Capture the cell that displays the provided text and extract its [X, Y] central coordinate. 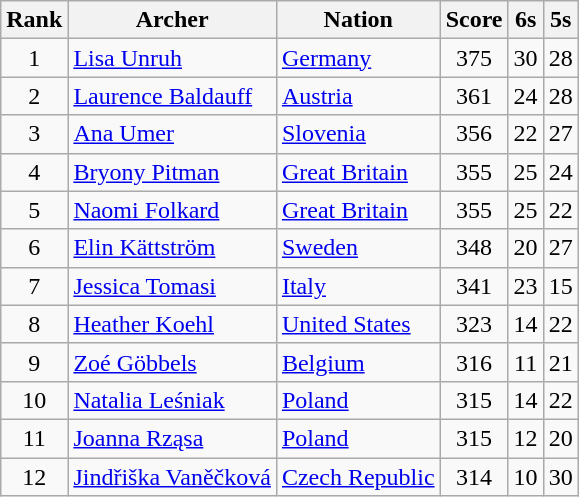
21 [560, 362]
Belgium [358, 362]
361 [474, 96]
Elin Kättström [172, 248]
Nation [358, 20]
Czech Republic [358, 477]
316 [474, 362]
6 [34, 248]
Italy [358, 286]
314 [474, 477]
Slovenia [358, 134]
Germany [358, 58]
Bryony Pitman [172, 172]
4 [34, 172]
Joanna Rząsa [172, 438]
Rank [34, 20]
356 [474, 134]
1 [34, 58]
Score [474, 20]
Naomi Folkard [172, 210]
Archer [172, 20]
7 [34, 286]
23 [526, 286]
6s [526, 20]
8 [34, 324]
Ana Umer [172, 134]
Austria [358, 96]
348 [474, 248]
15 [560, 286]
5 [34, 210]
Sweden [358, 248]
5s [560, 20]
2 [34, 96]
United States [358, 324]
Lisa Unruh [172, 58]
341 [474, 286]
3 [34, 134]
Jessica Tomasi [172, 286]
Jindřiška Vaněčková [172, 477]
Zoé Göbbels [172, 362]
Natalia Leśniak [172, 400]
Laurence Baldauff [172, 96]
375 [474, 58]
9 [34, 362]
Heather Koehl [172, 324]
323 [474, 324]
